For the text-containing cell, return its midpoint in [X, Y] coordinate format. 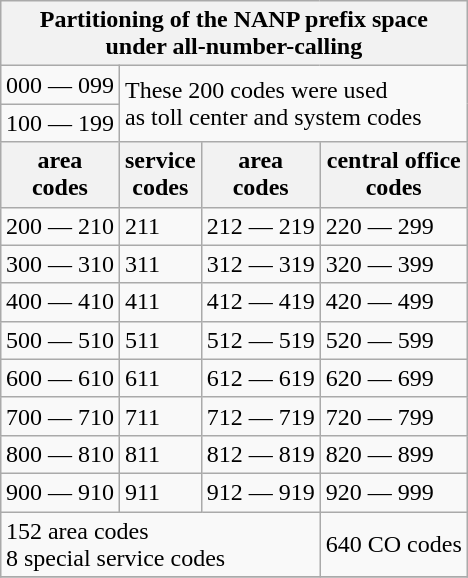
220 — 299 [394, 226]
712 — 719 [260, 416]
600 — 610 [60, 378]
320 — 399 [394, 264]
300 — 310 [60, 264]
611 [160, 378]
152 area codes8 special service codes [160, 544]
800 — 810 [60, 454]
central officecodes [394, 174]
520 — 599 [394, 340]
000 — 099 [60, 85]
212 — 219 [260, 226]
100 — 199 [60, 123]
412 — 419 [260, 302]
911 [160, 492]
200 — 210 [60, 226]
920 — 999 [394, 492]
900 — 910 [60, 492]
912 — 919 [260, 492]
420 — 499 [394, 302]
211 [160, 226]
Partitioning of the NANP prefix spaceunder all-number-calling [234, 34]
500 — 510 [60, 340]
612 — 619 [260, 378]
400 — 410 [60, 302]
812 — 819 [260, 454]
411 [160, 302]
511 [160, 340]
620 — 699 [394, 378]
312 — 319 [260, 264]
711 [160, 416]
811 [160, 454]
servicecodes [160, 174]
700 — 710 [60, 416]
720 — 799 [394, 416]
820 — 899 [394, 454]
311 [160, 264]
640 CO codes [394, 544]
These 200 codes were used as toll center and system codes [293, 104]
512 — 519 [260, 340]
